Detect which cell encompasses the target text, then output its (X, Y) center coordinate. 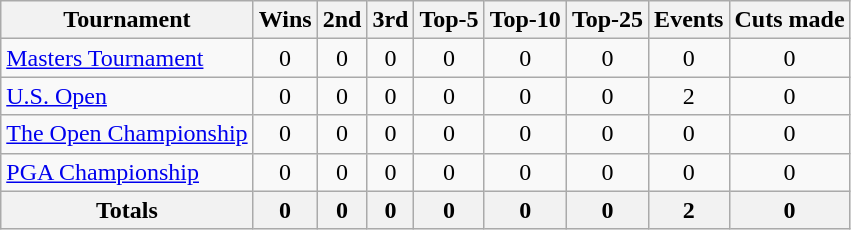
U.S. Open (127, 96)
Tournament (127, 20)
2nd (342, 20)
Totals (127, 210)
Top-25 (607, 20)
Top-10 (525, 20)
PGA Championship (127, 172)
Masters Tournament (127, 58)
3rd (390, 20)
The Open Championship (127, 134)
Wins (285, 20)
Events (689, 20)
Top-5 (449, 20)
Cuts made (790, 20)
